From the cell containing the given text, extract its center point as (X, Y) coordinate. 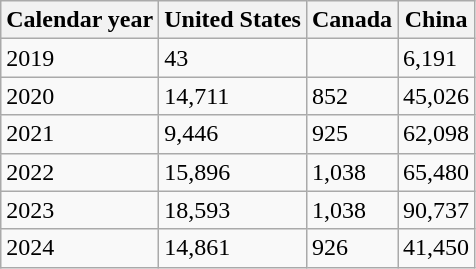
62,098 (436, 134)
41,450 (436, 248)
15,896 (233, 172)
2020 (80, 96)
2019 (80, 58)
2022 (80, 172)
2024 (80, 248)
14,861 (233, 248)
2023 (80, 210)
926 (352, 248)
Canada (352, 20)
9,446 (233, 134)
925 (352, 134)
China (436, 20)
2021 (80, 134)
18,593 (233, 210)
6,191 (436, 58)
14,711 (233, 96)
90,737 (436, 210)
United States (233, 20)
43 (233, 58)
65,480 (436, 172)
Calendar year (80, 20)
45,026 (436, 96)
852 (352, 96)
